Locate the cell with the specified text and output its [x, y] center coordinate. 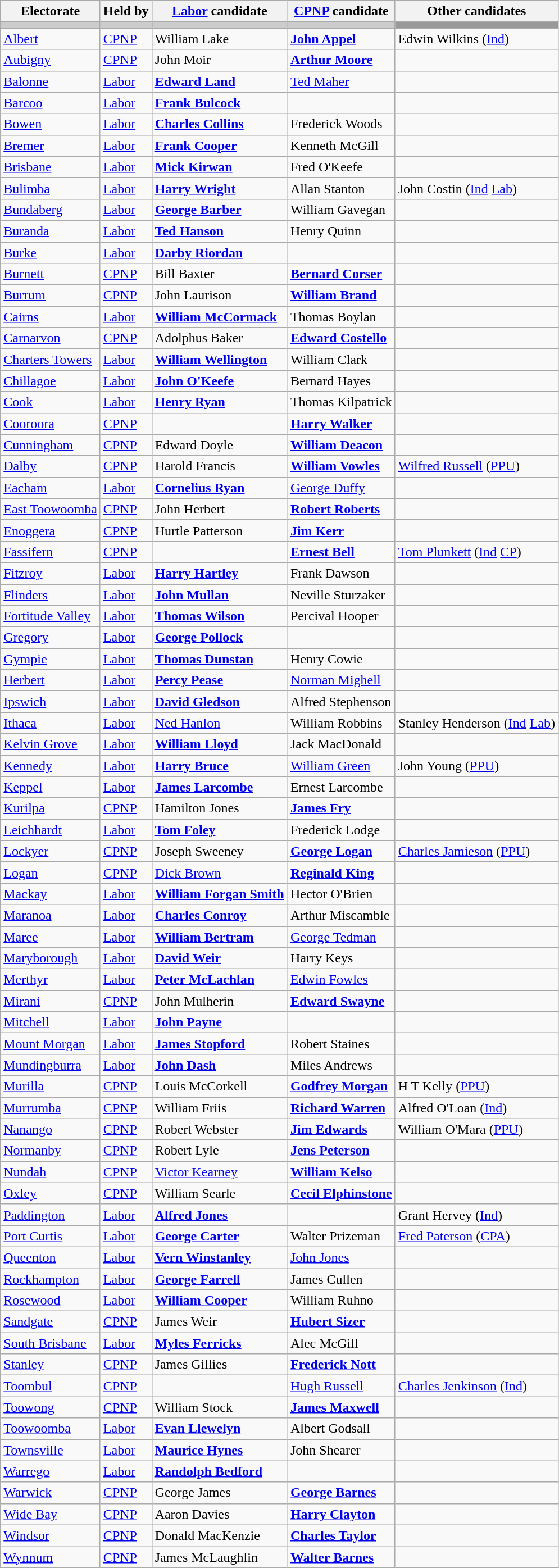
East Toowoomba [51, 509]
Jens Peterson [341, 1151]
Bill Baxter [219, 274]
Charles Collins [219, 124]
Buranda [51, 231]
Harry Wright [219, 188]
George James [219, 1493]
Charles Jenkinson (Ind) [476, 1386]
William O'Mara (PPU) [476, 1129]
John Jones [341, 1257]
Fortitude Valley [51, 616]
Charters Towers [51, 360]
Paddington [51, 1215]
Ernest Larcombe [341, 787]
William Ruhno [341, 1301]
Keppel [51, 787]
Hubert Sizer [341, 1322]
Edward Costello [341, 338]
Maryborough [51, 958]
Bernard Corser [341, 274]
Darby Riordan [219, 252]
John Moir [219, 60]
Walter Prizeman [341, 1236]
Joseph Sweeney [219, 851]
Townsville [51, 1450]
Vern Winstanley [219, 1257]
Aaron Davies [219, 1514]
Robert Staines [341, 1044]
Harry Clayton [341, 1514]
Fitzroy [51, 573]
Thomas Boylan [341, 317]
Warwick [51, 1493]
South Brisbane [51, 1343]
Windsor [51, 1535]
Walter Barnes [341, 1557]
Grant Hervey (Ind) [476, 1215]
George Carter [219, 1236]
Allan Stanton [341, 188]
George Barnes [341, 1493]
Edward Doyle [219, 445]
Frank Cooper [219, 146]
Ted Maher [341, 81]
Queenton [51, 1257]
Alfred Jones [219, 1215]
Bremer [51, 146]
Wynnum [51, 1557]
Oxley [51, 1193]
Charles Taylor [341, 1535]
Peter McLachlan [219, 980]
William McCormack [219, 317]
Barcoo [51, 103]
John Herbert [219, 509]
James Cullen [341, 1279]
Wilfred Russell (PPU) [476, 466]
William Clark [341, 360]
William Deacon [341, 445]
Cecil Elphinstone [341, 1193]
Rosewood [51, 1301]
Herbert [51, 680]
Donald MacKenzie [219, 1535]
Harry Bruce [219, 766]
Stanley Henderson (Ind Lab) [476, 723]
John Mulherin [219, 1001]
Gympie [51, 659]
Arthur Miscamble [341, 915]
William Forgan Smith [219, 894]
Burke [51, 252]
Hector O'Brien [341, 894]
Mitchell [51, 1022]
James Maxwell [341, 1407]
Warrego [51, 1471]
Harry Walker [341, 424]
Frank Bulcock [219, 103]
Brisbane [51, 167]
Logan [51, 872]
Percival Hooper [341, 616]
Carnarvon [51, 338]
Richard Warren [341, 1108]
George Barber [219, 210]
Bernard Hayes [341, 381]
Alec McGill [341, 1343]
John Shearer [341, 1450]
Eacham [51, 488]
William Gavegan [341, 210]
Hamilton Jones [219, 808]
William Kelso [341, 1172]
Hugh Russell [341, 1386]
John Laurison [219, 296]
Edwin Fowles [341, 980]
Wide Bay [51, 1514]
Bundaberg [51, 210]
Murilla [51, 1087]
Kenneth McGill [341, 146]
Toowong [51, 1407]
William Cooper [219, 1301]
Lockyer [51, 851]
Jim Kerr [341, 530]
Gregory [51, 638]
George Farrell [219, 1279]
Cunningham [51, 445]
Leichhardt [51, 830]
Randolph Bedford [219, 1471]
William Bertram [219, 937]
William Wellington [219, 360]
John Mullan [219, 595]
Enoggera [51, 530]
William Friis [219, 1108]
Jack MacDonald [341, 744]
Chillagoe [51, 381]
Harry Hartley [219, 573]
Merthyr [51, 980]
George Logan [341, 851]
Mackay [51, 894]
Neville Sturzaker [341, 595]
Victor Kearney [219, 1172]
Alfred O'Loan (Ind) [476, 1108]
Myles Ferricks [219, 1343]
Mirani [51, 1001]
James Fry [341, 808]
Kelvin Grove [51, 744]
John Dash [219, 1065]
Kurilpa [51, 808]
Miles Andrews [341, 1065]
Maurice Hynes [219, 1450]
John O'Keefe [219, 381]
Edwin Wilkins (Ind) [476, 39]
Burrum [51, 296]
Held by [126, 11]
Cook [51, 402]
Frederick Woods [341, 124]
James McLaughlin [219, 1557]
David Weir [219, 958]
Mundingburra [51, 1065]
Murrumba [51, 1108]
Harold Francis [219, 466]
Dick Brown [219, 872]
Burnett [51, 274]
Tom Foley [219, 830]
Charles Jamieson (PPU) [476, 851]
Electorate [51, 11]
CPNP candidate [341, 11]
Tom Plunkett (Ind CP) [476, 552]
Robert Webster [219, 1129]
William Robbins [341, 723]
Cairns [51, 317]
Nanango [51, 1129]
William Lake [219, 39]
Edward Swayne [341, 1001]
Arthur Moore [341, 60]
Ernest Bell [341, 552]
William Brand [341, 296]
James Stopford [219, 1044]
Norman Mighell [341, 680]
John Payne [219, 1022]
Evan Llewelyn [219, 1429]
George Pollock [219, 638]
Fred Paterson (CPA) [476, 1236]
Ithaca [51, 723]
Henry Cowie [341, 659]
Charles Conroy [219, 915]
William Searle [219, 1193]
George Tedman [341, 937]
Harry Keys [341, 958]
Ned Hanlon [219, 723]
Edward Land [219, 81]
Port Curtis [51, 1236]
John Young (PPU) [476, 766]
Reginald King [341, 872]
William Stock [219, 1407]
Adolphus Baker [219, 338]
Alfred Stephenson [341, 702]
Other candidates [476, 11]
John Appel [341, 39]
Thomas Dunstan [219, 659]
Maranoa [51, 915]
David Gledson [219, 702]
Henry Quinn [341, 231]
Percy Pease [219, 680]
Dalby [51, 466]
Robert Lyle [219, 1151]
Bulimba [51, 188]
Hurtle Patterson [219, 530]
Normanby [51, 1151]
Ipswich [51, 702]
Godfrey Morgan [341, 1087]
Louis McCorkell [219, 1087]
Maree [51, 937]
Fred O'Keefe [341, 167]
James Weir [219, 1322]
William Lloyd [219, 744]
Sandgate [51, 1322]
Ted Hanson [219, 231]
Frank Dawson [341, 573]
Mount Morgan [51, 1044]
Frederick Nott [341, 1365]
Robert Roberts [341, 509]
Aubigny [51, 60]
Cooroora [51, 424]
William Green [341, 766]
Henry Ryan [219, 402]
Albert Godsall [341, 1429]
John Costin (Ind Lab) [476, 188]
H T Kelly (PPU) [476, 1087]
Fassifern [51, 552]
Stanley [51, 1365]
Frederick Lodge [341, 830]
James Gillies [219, 1365]
Toombul [51, 1386]
James Larcombe [219, 787]
Albert [51, 39]
Nundah [51, 1172]
William Vowles [341, 466]
Balonne [51, 81]
Flinders [51, 595]
Bowen [51, 124]
Toowoomba [51, 1429]
George Duffy [341, 488]
Mick Kirwan [219, 167]
Cornelius Ryan [219, 488]
Rockhampton [51, 1279]
Labor candidate [219, 11]
Jim Edwards [341, 1129]
Kennedy [51, 766]
Thomas Kilpatrick [341, 402]
Thomas Wilson [219, 616]
